Determine the [x, y] coordinate at the center of the cell enclosing the given text.  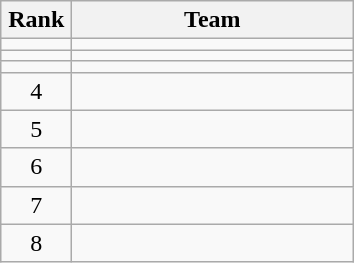
6 [36, 167]
8 [36, 243]
5 [36, 129]
Rank [36, 20]
4 [36, 91]
7 [36, 205]
Team [212, 20]
